Capture the cell that displays the provided text and extract its [x, y] central coordinate. 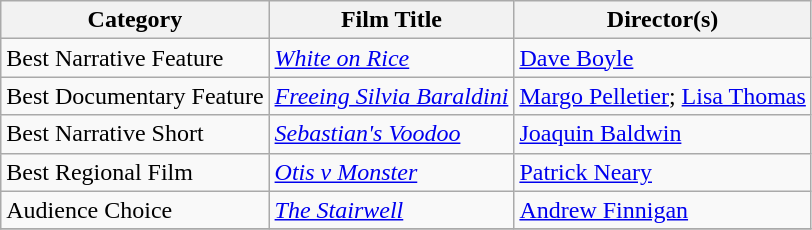
Margo Pelletier; Lisa Thomas [662, 96]
Director(s) [662, 20]
Film Title [392, 20]
Patrick Neary [662, 172]
The Stairwell [392, 210]
Best Narrative Feature [135, 58]
Category [135, 20]
Freeing Silvia Baraldini [392, 96]
Best Regional Film [135, 172]
Best Documentary Feature [135, 96]
Andrew Finnigan [662, 210]
White on Rice [392, 58]
Otis v Monster [392, 172]
Audience Choice [135, 210]
Sebastian's Voodoo [392, 134]
Best Narrative Short [135, 134]
Joaquin Baldwin [662, 134]
Dave Boyle [662, 58]
